For the text-containing cell, return its midpoint in (X, Y) coordinate format. 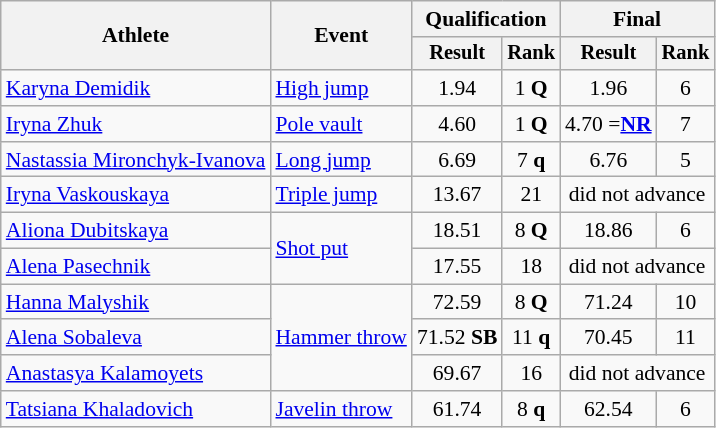
Anastasya Kalamoyets (136, 373)
Qualification (486, 19)
10 (686, 302)
17.55 (458, 267)
Triple jump (340, 195)
13.67 (458, 195)
Hanna Malyshik (136, 302)
72.59 (458, 302)
7 q (531, 160)
Iryna Zhuk (136, 124)
1.96 (608, 88)
6.69 (458, 160)
11 q (531, 338)
11 (686, 338)
62.54 (608, 409)
70.45 (608, 338)
Hammer throw (340, 338)
16 (531, 373)
Long jump (340, 160)
Final (637, 19)
Athlete (136, 36)
High jump (340, 88)
Karyna Demidik (136, 88)
8 q (531, 409)
Iryna Vaskouskaya (136, 195)
Javelin throw (340, 409)
4.60 (458, 124)
1.94 (458, 88)
5 (686, 160)
Alena Pasechnik (136, 267)
Aliona Dubitskaya (136, 231)
6.76 (608, 160)
18 (531, 267)
71.24 (608, 302)
7 (686, 124)
61.74 (458, 409)
Nastassia Mironchyk-Ivanova (136, 160)
21 (531, 195)
Alena Sobaleva (136, 338)
18.51 (458, 231)
Shot put (340, 248)
71.52 SB (458, 338)
18.86 (608, 231)
69.67 (458, 373)
Event (340, 36)
4.70 =NR (608, 124)
Pole vault (340, 124)
Tatsiana Khaladovich (136, 409)
